From the cell containing the given text, extract its center point as (x, y) coordinate. 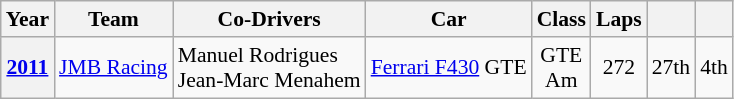
Class (562, 19)
Team (114, 19)
2011 (28, 68)
27th (672, 68)
GTEAm (562, 68)
Car (449, 19)
272 (619, 68)
Ferrari F430 GTE (449, 68)
Manuel Rodrigues Jean-Marc Menahem (270, 68)
4th (714, 68)
JMB Racing (114, 68)
Co-Drivers (270, 19)
Laps (619, 19)
Year (28, 19)
